Find where the given text appears and provide that cell's center as [x, y] coordinate. 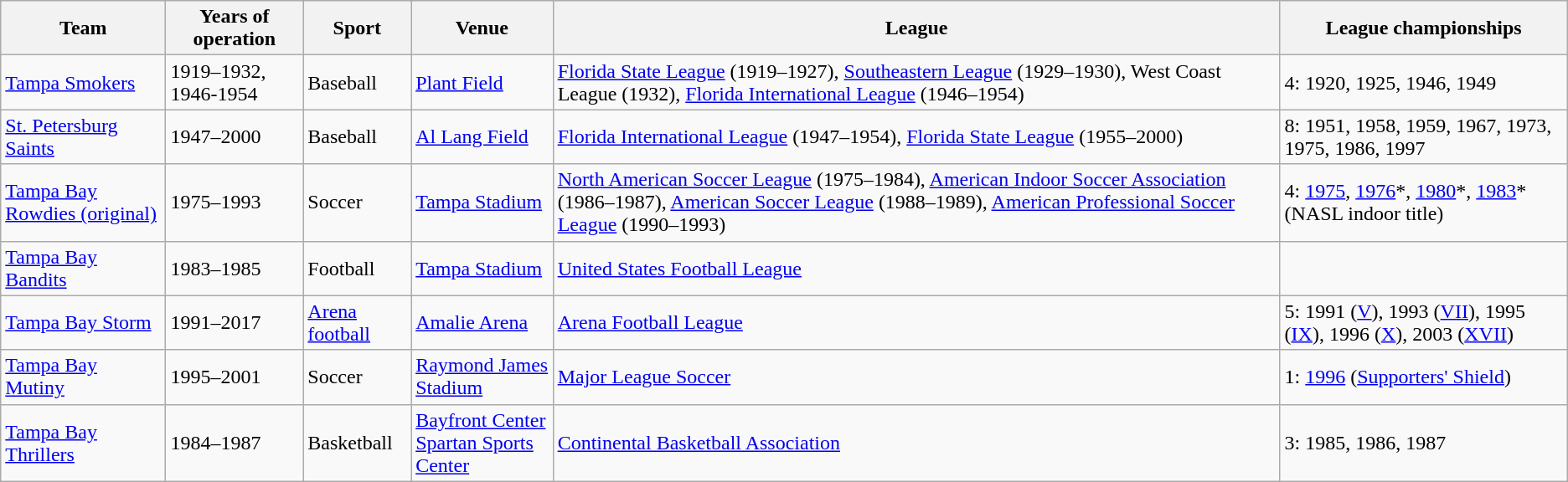
1984–1987 [235, 443]
League [916, 28]
League championships [1424, 28]
Bayfront CenterSpartan Sports Center [482, 443]
3: 1985, 1986, 1987 [1424, 443]
1991–2017 [235, 323]
1: 1996 (Supporters' Shield) [1424, 377]
Florida International League (1947–1954), Florida State League (1955–2000) [916, 137]
Tampa Bay Storm [84, 323]
Sport [357, 28]
Florida State League (1919–1927), Southeastern League (1929–1930), West Coast League (1932), Florida International League (1946–1954) [916, 82]
Team [84, 28]
St. Petersburg Saints [84, 137]
Al Lang Field [482, 137]
1947–2000 [235, 137]
Tampa Bay Rowdies (original) [84, 203]
1919–1932, 1946-1954 [235, 82]
Continental Basketball Association [916, 443]
Amalie Arena [482, 323]
8: 1951, 1958, 1959, 1967, 1973, 1975, 1986, 1997 [1424, 137]
Tampa Smokers [84, 82]
Arena football [357, 323]
United States Football League [916, 268]
Tampa Bay Thrillers [84, 443]
Basketball [357, 443]
1975–1993 [235, 203]
5: 1991 (V), 1993 (VII), 1995 (IX), 1996 (X), 2003 (XVII) [1424, 323]
Football [357, 268]
Arena Football League [916, 323]
Major League Soccer [916, 377]
1995–2001 [235, 377]
Raymond James Stadium [482, 377]
Tampa Bay Bandits [84, 268]
Years of operation [235, 28]
Plant Field [482, 82]
Tampa Bay Mutiny [84, 377]
Venue [482, 28]
1983–1985 [235, 268]
4: 1975, 1976*, 1980*, 1983*(NASL indoor title) [1424, 203]
4: 1920, 1925, 1946, 1949 [1424, 82]
